Pinpoint the cell where the given text exists, returning its [X, Y] midpoint coordinate. 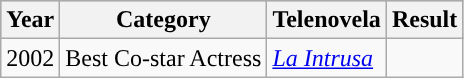
La Intrusa [327, 58]
2002 [30, 58]
Year [30, 20]
Best Co-star Actress [164, 58]
Category [164, 20]
Telenovela [327, 20]
Result [424, 20]
